Output the (X, Y) coordinate of the center of the cell containing the given text.  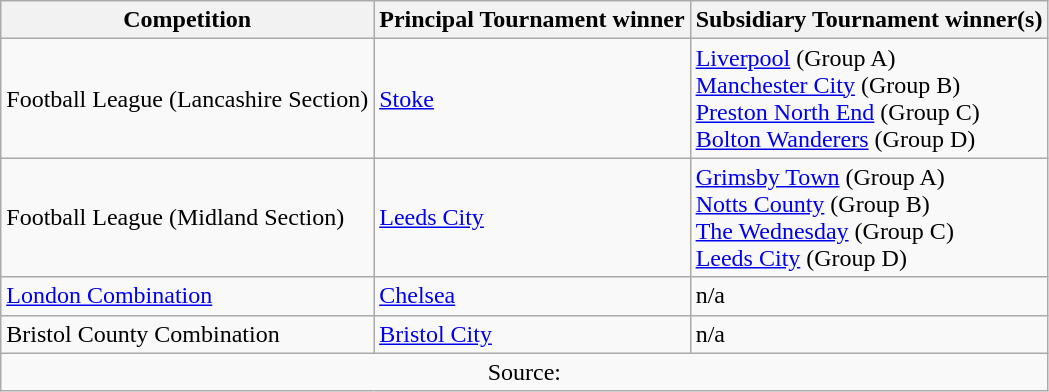
Liverpool (Group A)Manchester City (Group B)Preston North End (Group C)Bolton Wanderers (Group D) (869, 98)
Stoke (532, 98)
Leeds City (532, 218)
Chelsea (532, 296)
Principal Tournament winner (532, 20)
Bristol City (532, 334)
Source: (524, 372)
London Combination (188, 296)
Grimsby Town (Group A)Notts County (Group B)The Wednesday (Group C)Leeds City (Group D) (869, 218)
Competition (188, 20)
Subsidiary Tournament winner(s) (869, 20)
Bristol County Combination (188, 334)
Football League (Midland Section) (188, 218)
Football League (Lancashire Section) (188, 98)
